Capture the cell that displays the provided text and extract its (x, y) central coordinate. 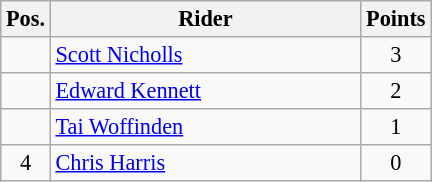
2 (396, 90)
Edward Kennett (205, 90)
1 (396, 126)
4 (26, 162)
Tai Woffinden (205, 126)
Rider (205, 19)
0 (396, 162)
Chris Harris (205, 162)
3 (396, 55)
Pos. (26, 19)
Points (396, 19)
Scott Nicholls (205, 55)
